Find where the given text appears and provide that cell's center as (X, Y) coordinate. 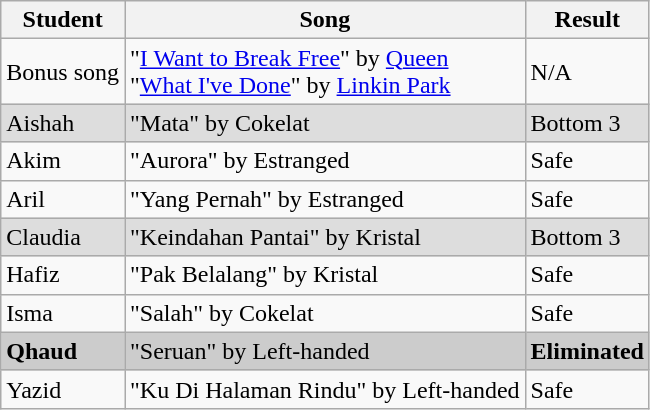
"Seruan" by Left-handed (324, 351)
Song (324, 20)
Aril (63, 199)
Eliminated (587, 351)
Hafiz (63, 275)
"Pak Belalang" by Kristal (324, 275)
Akim (63, 161)
"I Want to Break Free" by Queen "What I've Done" by Linkin Park (324, 72)
Isma (63, 313)
"Yang Pernah" by Estranged (324, 199)
"Keindahan Pantai" by Kristal (324, 237)
Yazid (63, 389)
N/A (587, 72)
Bonus song (63, 72)
"Mata" by Cokelat (324, 123)
"Ku Di Halaman Rindu" by Left-handed (324, 389)
Aishah (63, 123)
Qhaud (63, 351)
"Salah" by Cokelat (324, 313)
Result (587, 20)
Student (63, 20)
Claudia (63, 237)
"Aurora" by Estranged (324, 161)
